Pinpoint the cell where the given text exists, returning its [X, Y] midpoint coordinate. 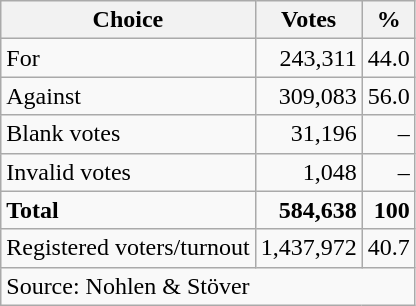
243,311 [308, 58]
Votes [308, 20]
1,048 [308, 172]
Blank votes [128, 134]
Total [128, 210]
40.7 [388, 248]
Source: Nohlen & Stöver [208, 286]
Invalid votes [128, 172]
31,196 [308, 134]
56.0 [388, 96]
Choice [128, 20]
100 [388, 210]
Registered voters/turnout [128, 248]
For [128, 58]
44.0 [388, 58]
309,083 [308, 96]
% [388, 20]
Against [128, 96]
584,638 [308, 210]
1,437,972 [308, 248]
